Extract the [X, Y] coordinate from the center of the cell holding the provided text.  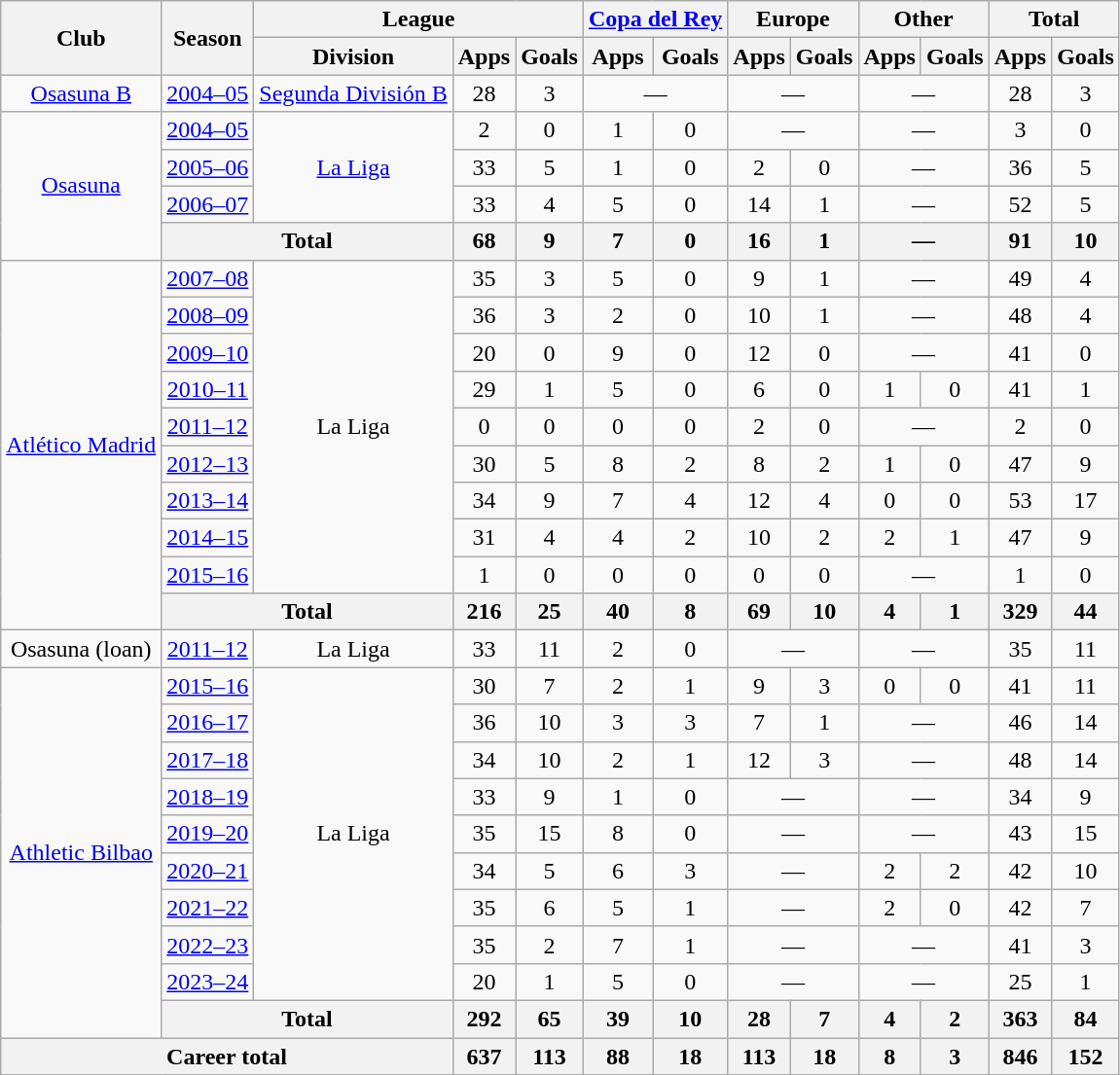
2020–21 [208, 871]
Europe [793, 19]
46 [1020, 723]
84 [1086, 1019]
31 [484, 538]
2009–10 [208, 352]
2014–15 [208, 538]
40 [617, 612]
Athletic Bilbao [82, 852]
2012–13 [208, 464]
Division [353, 56]
49 [1020, 278]
88 [617, 1056]
292 [484, 1019]
2013–14 [208, 501]
2018–19 [208, 797]
39 [617, 1019]
53 [1020, 501]
216 [484, 612]
2007–08 [208, 278]
2022–23 [208, 945]
Season [208, 38]
2005–06 [208, 167]
2017–18 [208, 760]
363 [1020, 1019]
329 [1020, 612]
2021–22 [208, 908]
69 [759, 612]
152 [1086, 1056]
Club [82, 38]
2019–20 [208, 834]
2023–24 [208, 982]
65 [550, 1019]
846 [1020, 1056]
2008–09 [208, 315]
43 [1020, 834]
29 [484, 389]
91 [1020, 241]
44 [1086, 612]
2006–07 [208, 204]
52 [1020, 204]
Osasuna [82, 186]
Copa del Rey [655, 19]
17 [1086, 501]
2016–17 [208, 723]
Osasuna (loan) [82, 649]
Other [923, 19]
68 [484, 241]
637 [484, 1056]
2010–11 [208, 389]
League [418, 19]
16 [759, 241]
Atlético Madrid [82, 446]
Segunda División B [353, 93]
Career total [227, 1056]
Osasuna B [82, 93]
